Pinpoint the cell where the given text exists, returning its [x, y] midpoint coordinate. 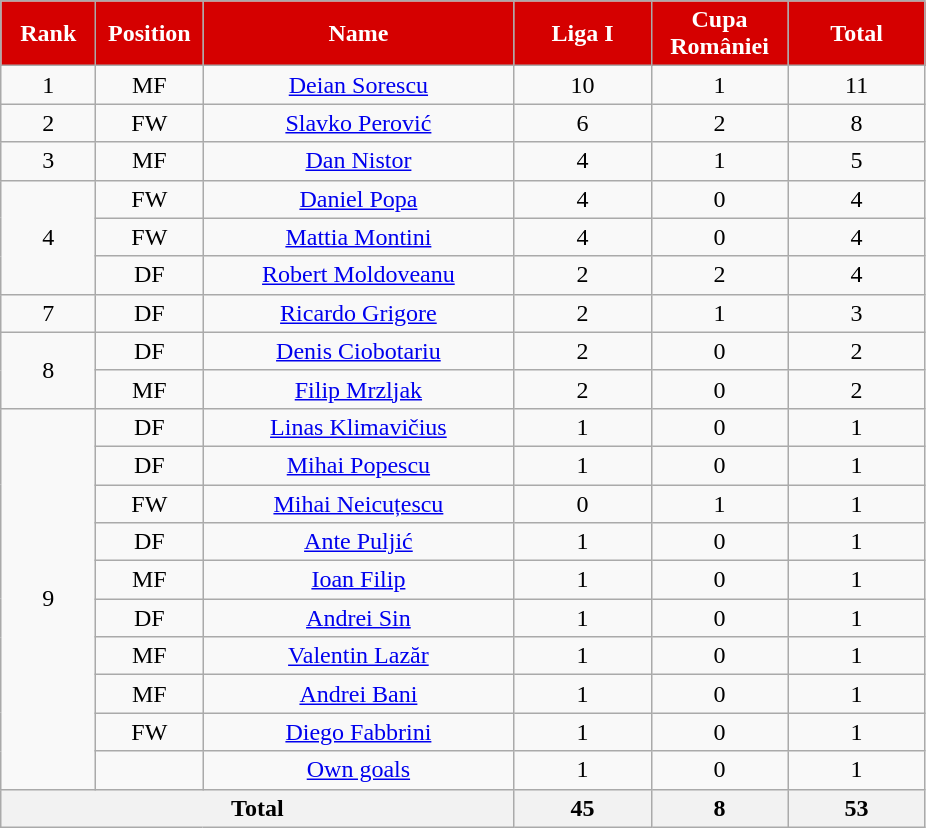
Mattia Montini [358, 237]
Valentin Lazăr [358, 656]
7 [48, 313]
9 [48, 598]
Daniel Popa [358, 199]
Own goals [358, 770]
Andrei Bani [358, 694]
Deian Sorescu [358, 85]
Ante Puljić [358, 542]
Filip Mrzljak [358, 389]
Andrei Sin [358, 618]
Linas Klimavičius [358, 427]
Liga I [582, 34]
Cupa României [720, 34]
Diego Fabbrini [358, 732]
Mihai Popescu [358, 465]
Ricardo Grigore [358, 313]
6 [582, 123]
Dan Nistor [358, 161]
53 [856, 808]
10 [582, 85]
Position [150, 34]
11 [856, 85]
Slavko Perović [358, 123]
Denis Ciobotariu [358, 351]
Robert Moldoveanu [358, 275]
45 [582, 808]
Name [358, 34]
Rank [48, 34]
5 [856, 161]
Mihai Neicuțescu [358, 503]
Ioan Filip [358, 580]
